Output the [x, y] coordinate of the center of the cell containing the given text.  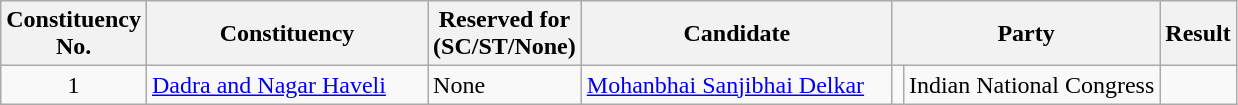
Candidate [736, 34]
Constituency No. [74, 34]
None [505, 85]
Indian National Congress [1031, 85]
Reserved for(SC/ST/None) [505, 34]
Constituency [286, 34]
Dadra and Nagar Haveli [286, 85]
Mohanbhai Sanjibhai Delkar [736, 85]
Result [1198, 34]
1 [74, 85]
Party [1026, 34]
